Provide the [x, y] coordinate of the cell's center where the given text is located.  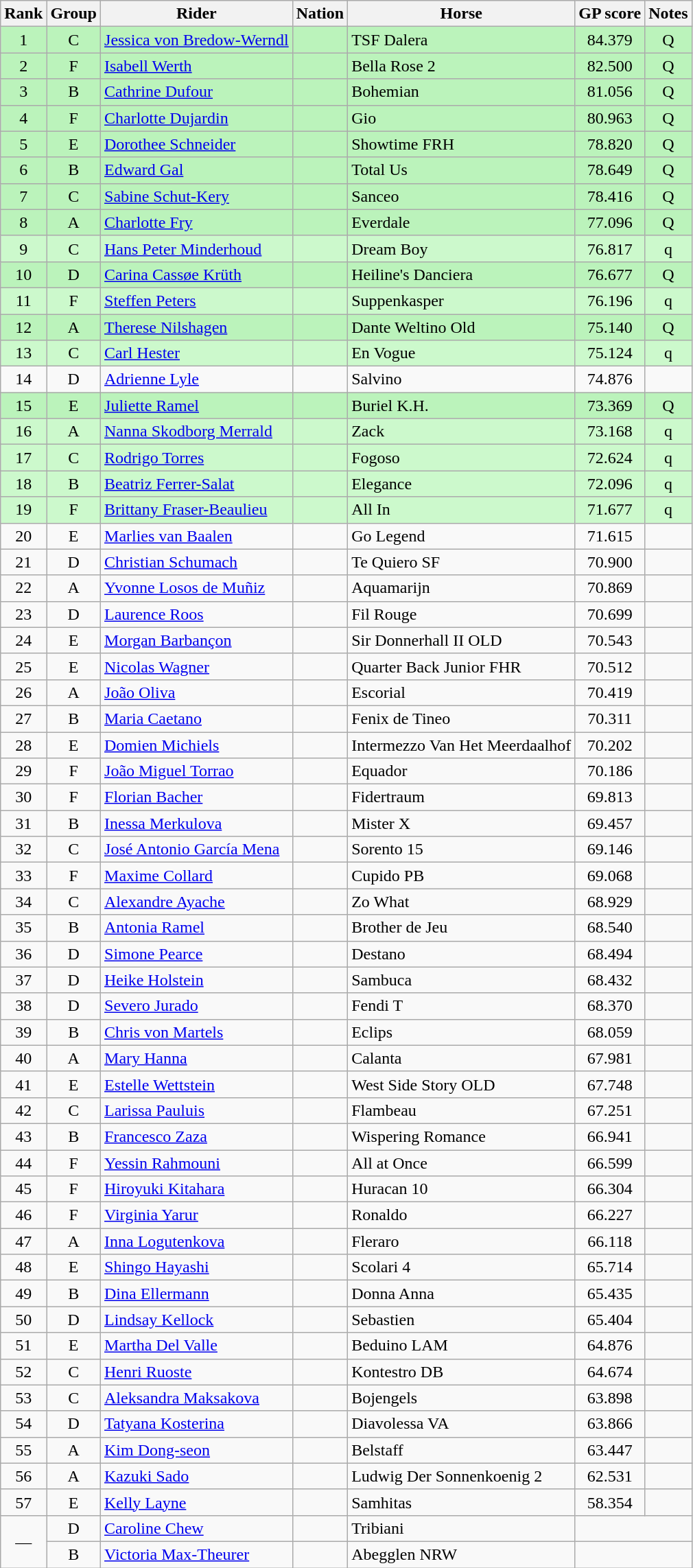
— [23, 1541]
Edward Gal [197, 170]
Diavolessa VA [461, 1424]
Fogoso [461, 458]
Beduino LAM [461, 1346]
Bella Rose 2 [461, 66]
76.677 [610, 274]
52 [23, 1372]
62.531 [610, 1476]
33 [23, 876]
54 [23, 1424]
Inessa Merkulova [197, 823]
65.404 [610, 1320]
57 [23, 1502]
José Antonio García Mena [197, 850]
69.146 [610, 850]
Christian Schumach [197, 562]
8 [23, 222]
64.674 [610, 1372]
17 [23, 458]
47 [23, 1241]
51 [23, 1346]
Tribiani [461, 1528]
72.096 [610, 484]
70.186 [610, 771]
Tatyana Kosterina [197, 1424]
Heike Holstein [197, 980]
Juliette Ramel [197, 406]
Cathrine Dufour [197, 92]
All at Once [461, 1163]
4 [23, 118]
Fidertraum [461, 797]
Kelly Layne [197, 1502]
Gio [461, 118]
Intermezzo Van Het Meerdaalhof [461, 745]
32 [23, 850]
Hiroyuki Kitahara [197, 1189]
Wispering Romance [461, 1136]
Yessin Rahmouni [197, 1163]
Elegance [461, 484]
Rodrigo Torres [197, 458]
Ludwig Der Sonnenkoenig 2 [461, 1476]
João Oliva [197, 692]
Virginia Yarur [197, 1215]
43 [23, 1136]
40 [23, 1058]
Sanceo [461, 196]
75.124 [610, 353]
Charlotte Dujardin [197, 118]
Escorial [461, 692]
72.624 [610, 458]
Fenix de Tineo [461, 718]
Yvonne Losos de Muñiz [197, 588]
15 [23, 406]
70.311 [610, 718]
70.869 [610, 588]
Eclips [461, 1032]
84.379 [610, 40]
Dante Weltino Old [461, 327]
Kontestro DB [461, 1372]
Rider [197, 14]
10 [23, 274]
Marlies van Baalen [197, 536]
68.494 [610, 954]
Lindsay Kellock [197, 1320]
Sabine Schut-Kery [197, 196]
Zack [461, 432]
26 [23, 692]
13 [23, 353]
Te Quiero SF [461, 562]
Abegglen NRW [461, 1554]
Suppenkasper [461, 301]
Go Legend [461, 536]
77.096 [610, 222]
Chris von Martels [197, 1032]
2 [23, 66]
Maxime Collard [197, 876]
Donna Anna [461, 1294]
Laurence Roos [197, 614]
39 [23, 1032]
Samhitas [461, 1502]
Estelle Wettstein [197, 1084]
Belstaff [461, 1450]
Therese Nilshagen [197, 327]
Bojengels [461, 1398]
78.416 [610, 196]
Fleraro [461, 1241]
Morgan Barbançon [197, 640]
49 [23, 1294]
22 [23, 588]
78.649 [610, 170]
TSF Dalera [461, 40]
Larissa Pauluis [197, 1110]
70.900 [610, 562]
Jessica von Bredow-Werndl [197, 40]
Notes [668, 14]
Kazuki Sado [197, 1476]
80.963 [610, 118]
Carina Cassøe Krüth [197, 274]
53 [23, 1398]
Aquamarijn [461, 588]
Group [74, 14]
Severo Jurado [197, 1006]
30 [23, 797]
18 [23, 484]
Heiline's Danciera [461, 274]
Nation [320, 14]
Inna Logutenkova [197, 1241]
Mary Hanna [197, 1058]
65.714 [610, 1267]
Francesco Zaza [197, 1136]
44 [23, 1163]
75.140 [610, 327]
35 [23, 928]
70.543 [610, 640]
76.196 [610, 301]
Nanna Skodborg Merrald [197, 432]
Horse [461, 14]
38 [23, 1006]
João Miguel Torrao [197, 771]
Martha Del Valle [197, 1346]
67.748 [610, 1084]
68.370 [610, 1006]
48 [23, 1267]
Scolari 4 [461, 1267]
Sorento 15 [461, 850]
Showtime FRH [461, 144]
70.202 [610, 745]
Maria Caetano [197, 718]
70.699 [610, 614]
Henri Ruoste [197, 1372]
55 [23, 1450]
Zo What [461, 902]
21 [23, 562]
16 [23, 432]
Brother de Jeu [461, 928]
66.304 [610, 1189]
Aleksandra Maksakova [197, 1398]
Total Us [461, 170]
11 [23, 301]
West Side Story OLD [461, 1084]
36 [23, 954]
70.419 [610, 692]
Domien Michiels [197, 745]
63.898 [610, 1398]
58.354 [610, 1502]
Alexandre Ayache [197, 902]
Sambuca [461, 980]
Dream Boy [461, 248]
9 [23, 248]
69.813 [610, 797]
Everdale [461, 222]
6 [23, 170]
66.118 [610, 1241]
64.876 [610, 1346]
Isabell Werth [197, 66]
Cupido PB [461, 876]
Hans Peter Minderhoud [197, 248]
28 [23, 745]
Beatriz Ferrer-Salat [197, 484]
76.817 [610, 248]
Sir Donnerhall II OLD [461, 640]
66.599 [610, 1163]
Dina Ellermann [197, 1294]
Fendi T [461, 1006]
37 [23, 980]
All In [461, 510]
5 [23, 144]
Mister X [461, 823]
81.056 [610, 92]
Shingo Hayashi [197, 1267]
7 [23, 196]
Kim Dong-seon [197, 1450]
42 [23, 1110]
69.457 [610, 823]
24 [23, 640]
Carl Hester [197, 353]
Antonia Ramel [197, 928]
Bohemian [461, 92]
31 [23, 823]
Fil Rouge [461, 614]
68.540 [610, 928]
46 [23, 1215]
63.866 [610, 1424]
70.512 [610, 666]
Calanta [461, 1058]
Florian Bacher [197, 797]
66.227 [610, 1215]
Victoria Max-Theurer [197, 1554]
74.876 [610, 379]
25 [23, 666]
73.369 [610, 406]
Dorothee Schneider [197, 144]
63.447 [610, 1450]
Simone Pearce [197, 954]
3 [23, 92]
56 [23, 1476]
En Vogue [461, 353]
66.941 [610, 1136]
69.068 [610, 876]
Charlotte Fry [197, 222]
Adrienne Lyle [197, 379]
Sebastien [461, 1320]
71.677 [610, 510]
Destano [461, 954]
Ronaldo [461, 1215]
34 [23, 902]
Quarter Back Junior FHR [461, 666]
68.432 [610, 980]
Nicolas Wagner [197, 666]
67.981 [610, 1058]
12 [23, 327]
68.929 [610, 902]
Caroline Chew [197, 1528]
1 [23, 40]
73.168 [610, 432]
GP score [610, 14]
Huracan 10 [461, 1189]
Brittany Fraser-Beaulieu [197, 510]
41 [23, 1084]
Rank [23, 14]
71.615 [610, 536]
82.500 [610, 66]
14 [23, 379]
23 [23, 614]
Buriel K.H. [461, 406]
Steffen Peters [197, 301]
50 [23, 1320]
Flambeau [461, 1110]
29 [23, 771]
78.820 [610, 144]
45 [23, 1189]
65.435 [610, 1294]
19 [23, 510]
27 [23, 718]
Equador [461, 771]
20 [23, 536]
Salvino [461, 379]
67.251 [610, 1110]
68.059 [610, 1032]
